Output the (X, Y) coordinate of the center of the cell containing the given text.  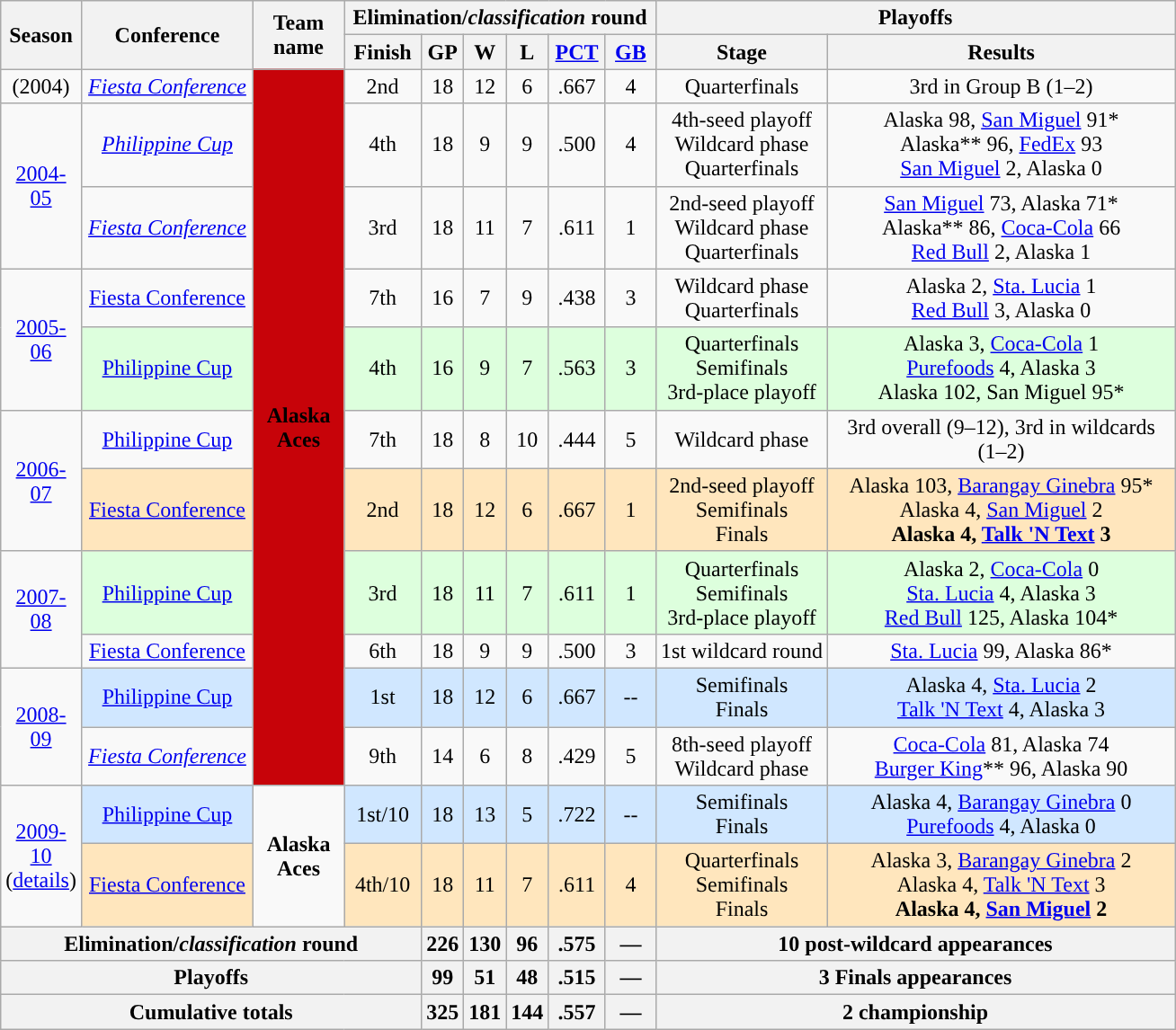
226 (442, 944)
Alaska 3, Coca-Cola 1Purefoods 4, Alaska 3Alaska 102, San Miguel 95* (1002, 368)
14 (442, 755)
1st wildcard round (741, 651)
(2004) (41, 86)
2008-09 (41, 726)
GP (442, 52)
W (486, 52)
Team name (298, 35)
Alaska 98, San Miguel 91*Alaska** 96, FedEx 93San Miguel 2, Alaska 0 (1002, 145)
Cumulative totals (211, 1012)
Coca-Cola 81, Alaska 74Burger King** 96, Alaska 90 (1002, 755)
3rd overall (9–12), 3rd in wildcards (1–2) (1002, 439)
GB (630, 52)
PCT (577, 52)
San Miguel 73, Alaska 71*Alaska** 86, Coca-Cola 66Red Bull 2, Alaska 1 (1002, 227)
4th/10 (383, 885)
Results (1002, 52)
Wildcard phaseQuarterfinals (741, 298)
Alaska 4, Sta. Lucia 2Talk 'N Text 4, Alaska 3 (1002, 697)
2nd-seed playoffSemifinalsFinals (741, 510)
.438 (577, 298)
L (527, 52)
.429 (577, 755)
2005-06 (41, 340)
99 (442, 978)
.444 (577, 439)
Alaska 2, Sta. Lucia 1Red Bull 3, Alaska 0 (1002, 298)
.557 (577, 1012)
8th-seed playoffWildcard phase (741, 755)
3rd in Group B (1–2) (1002, 86)
10 (527, 439)
2006-07 (41, 480)
51 (486, 978)
6th (383, 651)
Stage (741, 52)
96 (527, 944)
QuarterfinalsSemifinalsFinals (741, 885)
2009-10(details) (41, 856)
Season (41, 35)
144 (527, 1012)
.563 (577, 368)
2007-08 (41, 609)
Alaska 2, Coca-Cola 0Sta. Lucia 4, Alaska 3Red Bull 125, Alaska 104* (1002, 592)
181 (486, 1012)
9th (383, 755)
.515 (577, 978)
10 post-wildcard appearances (915, 944)
48 (527, 978)
.575 (577, 944)
2 championship (915, 1012)
1st (383, 697)
325 (442, 1012)
Wildcard phase (741, 439)
Conference (167, 35)
Alaska 103, Barangay Ginebra 95*Alaska 4, San Miguel 2Alaska 4, Talk 'N Text 3 (1002, 510)
4th-seed playoffWildcard phaseQuarterfinals (741, 145)
.722 (577, 814)
1st/10 (383, 814)
Alaska 3, Barangay Ginebra 2Alaska 4, Talk 'N Text 3Alaska 4, San Miguel 2 (1002, 885)
Finish (383, 52)
13 (486, 814)
3 Finals appearances (915, 978)
Sta. Lucia 99, Alaska 86* (1002, 651)
2nd-seed playoffWildcard phaseQuarterfinals (741, 227)
2004-05 (41, 186)
130 (486, 944)
Alaska 4, Barangay Ginebra 0Purefoods 4, Alaska 0 (1002, 814)
Quarterfinals (741, 86)
